Extract the [X, Y] coordinate from the center of the cell holding the provided text.  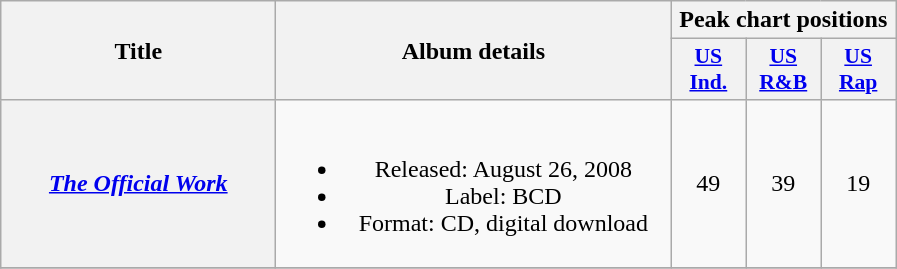
USRap [858, 70]
19 [858, 184]
Album details [474, 50]
49 [708, 184]
USInd. [708, 70]
Released: August 26, 2008Label: BCDFormat: CD, digital download [474, 184]
The Official Work [138, 184]
Peak chart positions [784, 20]
Title [138, 50]
39 [784, 184]
USR&B [784, 70]
